From the cell containing the given text, extract its center point as (X, Y) coordinate. 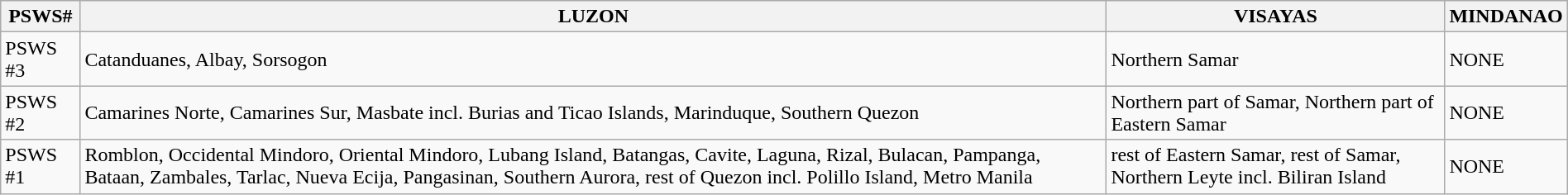
PSWS# (41, 17)
LUZON (594, 17)
PSWS #1 (41, 167)
MINDANAO (1506, 17)
PSWS #3 (41, 59)
VISAYAS (1275, 17)
Northern part of Samar, Northern part of Eastern Samar (1275, 112)
Camarines Norte, Camarines Sur, Masbate incl. Burias and Ticao Islands, Marinduque, Southern Quezon (594, 112)
rest of Eastern Samar, rest of Samar, Northern Leyte incl. Biliran Island (1275, 167)
Northern Samar (1275, 59)
PSWS #2 (41, 112)
Catanduanes, Albay, Sorsogon (594, 59)
